Identify which cell holds the provided text, then report its (X, Y) central coordinate. 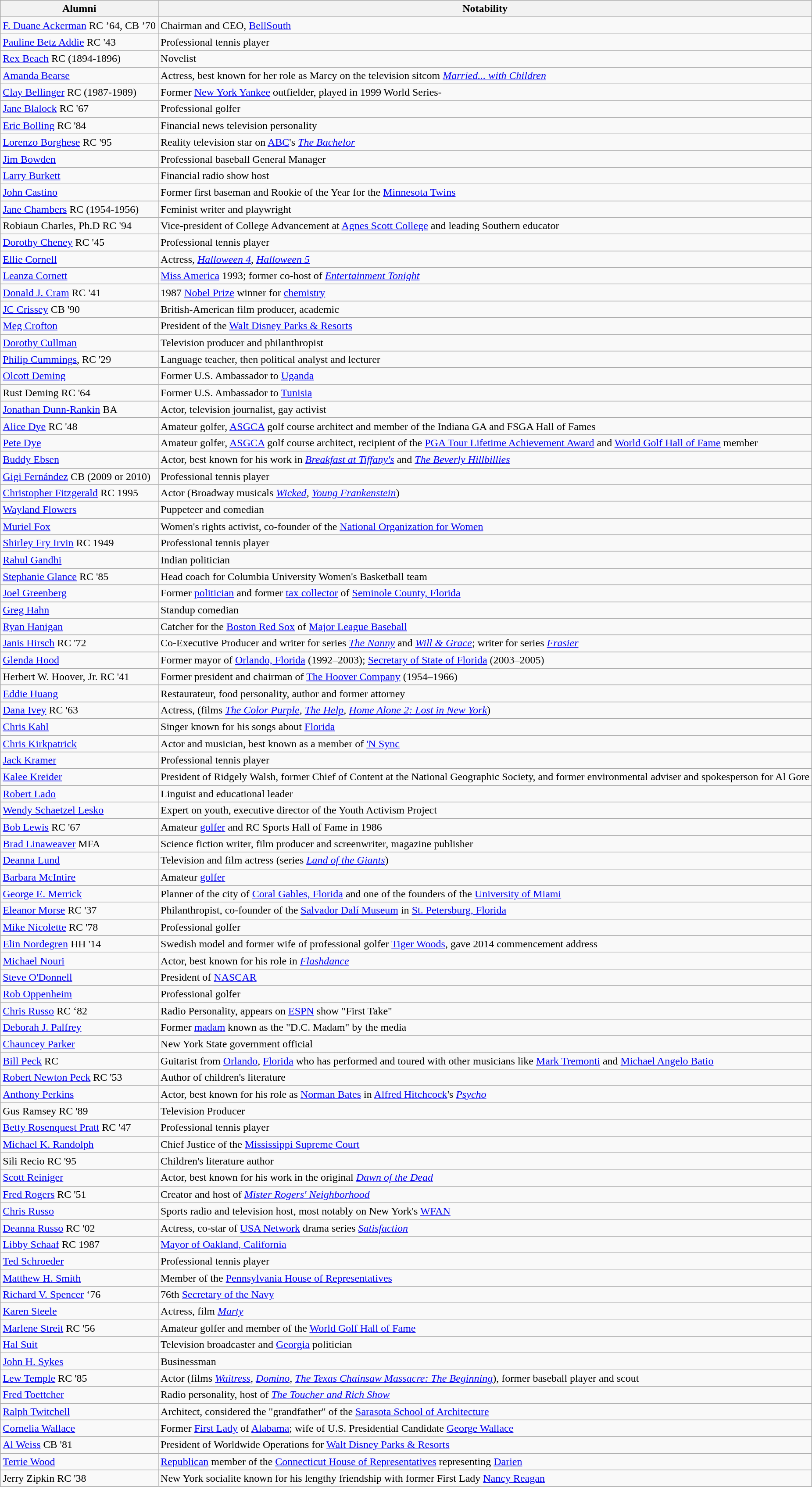
Larry Burkett (79, 176)
Actor, best known for his work in Breakfast at Tiffany's and The Beverly Hillbillies (485, 459)
Richard V. Spencer ‘76 (79, 1295)
New York socialite known for his lengthy friendship with former First Lady Nancy Reagan (485, 1478)
Glenda Hood (79, 660)
Financial radio show host (485, 176)
Pauline Betz Addie RC '43 (79, 42)
Amateur golfer, ASGCA golf course architect, recipient of the PGA Tour Lifetime Achievement Award and World Golf Hall of Fame member (485, 443)
Actor, television journalist, gay activist (485, 409)
Actor and musician, best known as a member of 'N Sync (485, 744)
Children's literature author (485, 1161)
Architect, considered the "grandfather" of the Sarasota School of Architecture (485, 1412)
Hal Suit (79, 1345)
Lorenzo Borghese RC '95 (79, 142)
Former U.S. Ambassador to Uganda (485, 376)
Janis Hirsch RC '72 (79, 643)
Terrie Wood (79, 1462)
Actor, best known for his work in the original Dawn of the Dead (485, 1178)
Robiaun Charles, Ph.D RC '94 (79, 226)
Catcher for the Boston Red Sox of Major League Baseball (485, 627)
Dana Ivey RC '63 (79, 710)
Jim Bowden (79, 159)
Actor (Broadway musicals Wicked, Young Frankenstein) (485, 493)
Chris Russo RC ‘82 (79, 1010)
Sports radio and television host, most notably on New York's WFAN (485, 1211)
Dorothy Cullman (79, 343)
Deborah J. Palfrey (79, 1028)
Greg Hahn (79, 610)
Actress, (films The Color Purple, The Help, Home Alone 2: Lost in New York) (485, 710)
Fred Rogers RC '51 (79, 1194)
Former president and chairman of The Hoover Company (1954–1966) (485, 677)
President of the Walt Disney Parks & Resorts (485, 326)
Meg Crofton (79, 326)
Robert Newton Peck RC '53 (79, 1078)
Robert Lado (79, 794)
Philip Cummings, RC '29 (79, 359)
Actor, best known for his role in Flashdance (485, 960)
Anthony Perkins (79, 1094)
Former politician and former tax collector of Seminole County, Florida (485, 593)
Christopher Fitzgerald RC 1995 (79, 493)
New York State government official (485, 1044)
Women's rights activist, co-founder of the National Organization for Women (485, 527)
Creator and host of Mister Rogers' Neighborhood (485, 1194)
Brad Linaweaver MFA (79, 844)
Television Producer (485, 1111)
Rahul Gandhi (79, 560)
Marlene Streit RC '56 (79, 1328)
John Castino (79, 192)
Feminist writer and playwright (485, 209)
Al Weiss CB '81 (79, 1445)
Kalee Kreider (79, 777)
Businessman (485, 1362)
Swedish model and former wife of professional golfer Tiger Woods, gave 2014 commencement address (485, 944)
Jerry Zipkin RC '38 (79, 1478)
Television broadcaster and Georgia politician (485, 1345)
Former First Lady of Alabama; wife of U.S. Presidential Candidate George Wallace (485, 1428)
Former U.S. Ambassador to Tunisia (485, 393)
Barbara McIntire (79, 877)
Chris Kahl (79, 727)
Author of children's literature (485, 1078)
Fred Toettcher (79, 1395)
Guitarist from Orlando, Florida who has performed and toured with other musicians like Mark Tremonti and Michael Angelo Batio (485, 1061)
Co-Executive Producer and writer for series The Nanny and Will & Grace; writer for series Frasier (485, 643)
Financial news television personality (485, 125)
Leanza Cornett (79, 276)
George E. Merrick (79, 894)
Amateur golfer and member of the World Golf Hall of Fame (485, 1328)
Notability (485, 9)
Elin Nordegren HH '14 (79, 944)
Head coach for Columbia University Women's Basketball team (485, 577)
Dorothy Cheney RC '45 (79, 243)
Actress, co-star of USA Network drama series Satisfaction (485, 1228)
Matthew H. Smith (79, 1278)
Michael K. Randolph (79, 1144)
Muriel Fox (79, 527)
Indian politician (485, 560)
Alumni (79, 9)
Gigi Fernández CB (2009 or 2010) (79, 476)
President of NASCAR (485, 977)
Philanthropist, co-founder of the Salvador Dalí Museum in St. Petersburg, Florida (485, 910)
Amateur golfer, ASGCA golf course architect and member of the Indiana GA and FSGA Hall of Fames (485, 426)
Jane Chambers RC (1954-1956) (79, 209)
Chairman and CEO, BellSouth (485, 25)
Ryan Hanigan (79, 627)
Actress, Halloween 4, Halloween 5 (485, 259)
President of Worldwide Operations for Walt Disney Parks & Resorts (485, 1445)
Wayland Flowers (79, 510)
Deanna Lund (79, 860)
Novelist (485, 59)
Mike Nicolette RC '78 (79, 927)
Rust Deming RC '64 (79, 393)
Language teacher, then political analyst and lecturer (485, 359)
Mayor of Oakland, California (485, 1244)
Professional baseball General Manager (485, 159)
Chauncey Parker (79, 1044)
Eric Bolling RC '84 (79, 125)
Rob Oppenheim (79, 994)
Pete Dye (79, 443)
Eddie Huang (79, 693)
John H. Sykes (79, 1362)
F. Duane Ackerman RC ’64, CB ’70 (79, 25)
Lew Temple RC '85 (79, 1378)
Actor, best known for his role as Norman Bates in Alfred Hitchcock's Psycho (485, 1094)
Bob Lewis RC '67 (79, 827)
1987 Nobel Prize winner for chemistry (485, 293)
Standup comedian (485, 610)
Alice Dye RC '48 (79, 426)
Cornelia Wallace (79, 1428)
Bill Peck RC (79, 1061)
Former madam known as the "D.C. Madam" by the media (485, 1028)
Betty Rosenquest Pratt RC '47 (79, 1128)
Vice-president of College Advancement at Agnes Scott College and leading Southern educator (485, 226)
Ted Schroeder (79, 1261)
Jane Blalock RC '67 (79, 109)
Television producer and philanthropist (485, 343)
Chris Russo (79, 1211)
Ellie Cornell (79, 259)
Karen Steele (79, 1311)
Former New York Yankee outfielder, played in 1999 World Series- (485, 92)
Olcott Deming (79, 376)
JC Crissey CB '90 (79, 309)
Herbert W. Hoover, Jr. RC '41 (79, 677)
Buddy Ebsen (79, 459)
Scott Reiniger (79, 1178)
Singer known for his songs about Florida (485, 727)
Restaurateur, food personality, author and former attorney (485, 693)
Former mayor of Orlando, Florida (1992–2003); Secretary of State of Florida (2003–2005) (485, 660)
Amateur golfer and RC Sports Hall of Fame in 1986 (485, 827)
Jack Kramer (79, 760)
Chris Kirkpatrick (79, 744)
Television and film actress (series Land of the Giants) (485, 860)
British-American film producer, academic (485, 309)
Radio Personality, appears on ESPN show "First Take" (485, 1010)
Gus Ramsey RC '89 (79, 1111)
Reality television star on ABC's The Bachelor (485, 142)
Former first baseman and Rookie of the Year for the Minnesota Twins (485, 192)
Chief Justice of the Mississippi Supreme Court (485, 1144)
Actor (films Waitress, Domino, The Texas Chainsaw Massacre: The Beginning), former baseball player and scout (485, 1378)
Planner of the city of Coral Gables, Florida and one of the founders of the University of Miami (485, 894)
Member of the Pennsylvania House of Representatives (485, 1278)
Libby Schaaf RC 1987 (79, 1244)
Linguist and educational leader (485, 794)
Stephanie Glance RC '85 (79, 577)
Joel Greenberg (79, 593)
Deanna Russo RC '02 (79, 1228)
Science fiction writer, film producer and screenwriter, magazine publisher (485, 844)
Miss America 1993; former co-host of Entertainment Tonight (485, 276)
Steve O'Donnell (79, 977)
Jonathan Dunn-Rankin BA (79, 409)
Eleanor Morse RC '37 (79, 910)
Ralph Twitchell (79, 1412)
Radio personality, host of The Toucher and Rich Show (485, 1395)
Shirley Fry Irvin RC 1949 (79, 543)
Sili Recio RC '95 (79, 1161)
Actress, best known for her role as Marcy on the television sitcom Married... with Children (485, 75)
Republican member of the Connecticut House of Representatives representing Darien (485, 1462)
Clay Bellinger RC (1987-1989) (79, 92)
Michael Nouri (79, 960)
Amanda Bearse (79, 75)
Amateur golfer (485, 877)
Expert on youth, executive director of the Youth Activism Project (485, 810)
Rex Beach RC (1894-1896) (79, 59)
76th Secretary of the Navy (485, 1295)
Donald J. Cram RC '41 (79, 293)
Wendy Schaetzel Lesko (79, 810)
Actress, film Marty (485, 1311)
Puppeteer and comedian (485, 510)
President of Ridgely Walsh, former Chief of Content at the National Geographic Society, and former environmental adviser and spokesperson for Al Gore (485, 777)
